Find where the given text appears and provide that cell's center as (X, Y) coordinate. 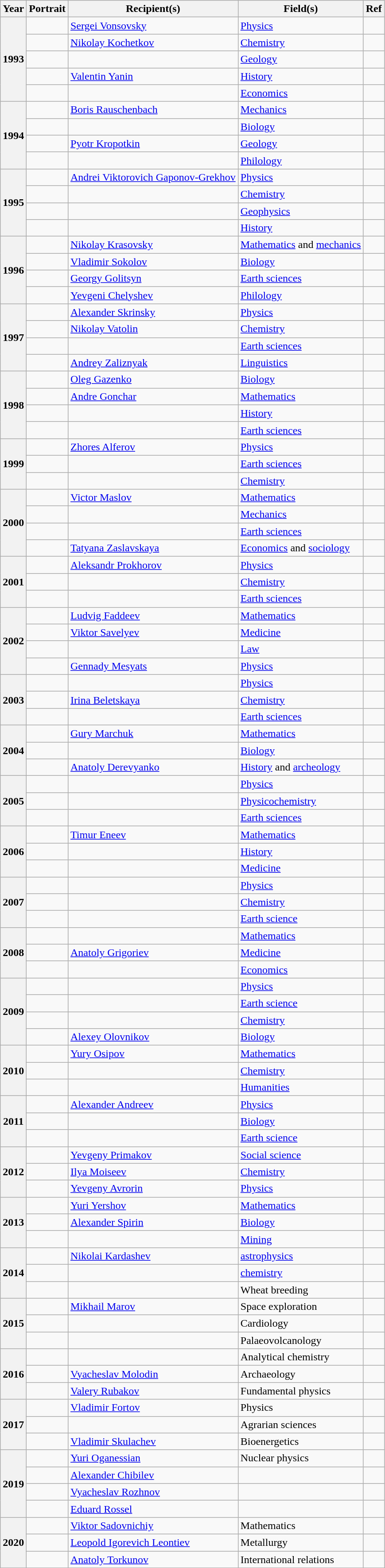
Georgy Golitsyn (153, 279)
Vyacheslav Rozhnov (153, 1492)
Timur Eneev (153, 835)
1993 (13, 59)
Law (300, 649)
Ludvig Faddeev (153, 616)
Sergei Vonsovsky (153, 26)
Andrei Viktorovich Gaponov-Grekhov (153, 177)
2010 (13, 1071)
Bioenergetics (300, 1441)
Valentin Yanin (153, 76)
Yevgeny Avrorin (153, 1189)
Anatoly Grigoriev (153, 952)
2006 (13, 852)
2014 (13, 1273)
Agrarian sciences (300, 1425)
1998 (13, 405)
2012 (13, 1172)
Humanities (300, 1088)
Mining (300, 1239)
Social science (300, 1155)
Tatyana Zaslavskaya (153, 548)
Anatoly Torkunov (153, 1559)
Viktor Savelyev (153, 632)
2000 (13, 523)
Leopold Igorevich Leontiev (153, 1542)
Nikolai Kardashev (153, 1256)
Space exploration (300, 1307)
Palaeovolcanology (300, 1340)
Yuri Yershov (153, 1205)
Linguistics (300, 363)
Alexey Olovnikov (153, 1037)
1995 (13, 202)
2017 (13, 1425)
2001 (13, 582)
Andrey Zaliznyak (153, 363)
Analytical chemistry (300, 1357)
Irina Beletskaya (153, 700)
2016 (13, 1374)
Economics and sociology (300, 548)
Nikolay Kochetkov (153, 43)
Ilya Moiseev (153, 1172)
Archaeology (300, 1374)
2004 (13, 750)
Viktor Sadovnichiy (153, 1525)
Aleksandr Prokhorov (153, 565)
Alexander Andreev (153, 1104)
chemistry (300, 1273)
Cardiology (300, 1324)
2015 (13, 1324)
2020 (13, 1542)
Nikolay Vatolin (153, 329)
Year (13, 9)
Geophysics (300, 211)
Alexander Spirin (153, 1222)
Mikhail Marov (153, 1307)
1994 (13, 135)
2009 (13, 1011)
1999 (13, 464)
2019 (13, 1483)
1997 (13, 337)
Field(s) (300, 9)
Valery Rubakov (153, 1391)
Portrait (47, 9)
Eduard Rossel (153, 1509)
Yevgeny Primakov (153, 1155)
Oleg Gazenko (153, 379)
History and archeology (300, 767)
2008 (13, 952)
Metallurgy (300, 1542)
Vyacheslav Molodin (153, 1374)
2005 (13, 801)
2002 (13, 641)
Zhores Alferov (153, 447)
Vladimir Fortov (153, 1408)
Gury Marchuk (153, 733)
Vladimir Sokolov (153, 262)
Fundamental physics (300, 1391)
Boris Rauschenbach (153, 110)
2011 (13, 1121)
Wheat breeding (300, 1290)
Victor Maslov (153, 498)
Yuri Oganessian (153, 1458)
Nuclear physics (300, 1458)
Alexander Chibilev (153, 1475)
2003 (13, 700)
Andre Gonchar (153, 396)
Physicochemistry (300, 801)
Gennady Mesyats (153, 666)
Yevgeni Chelyshev (153, 295)
2013 (13, 1222)
Yury Osipov (153, 1054)
Vladimir Skulachev (153, 1441)
International relations (300, 1559)
Alexander Skrinsky (153, 312)
Pyotr Kropotkin (153, 143)
Recipient(s) (153, 9)
2007 (13, 902)
astrophysics (300, 1256)
Mathematics and mechanics (300, 245)
1996 (13, 270)
Anatoly Derevyanko (153, 767)
Nikolay Krasovsky (153, 245)
Ref (374, 9)
